For the text-containing cell, return its midpoint in [x, y] coordinate format. 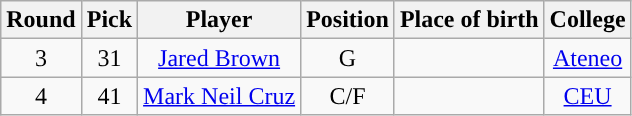
Ateneo [588, 58]
Round [41, 20]
31 [109, 58]
Position [348, 20]
G [348, 58]
4 [41, 96]
Pick [109, 20]
College [588, 20]
3 [41, 58]
Place of birth [469, 20]
Mark Neil Cruz [220, 96]
CEU [588, 96]
Jared Brown [220, 58]
C/F [348, 96]
Player [220, 20]
41 [109, 96]
